Locate the cell with the specified text and output its [X, Y] center coordinate. 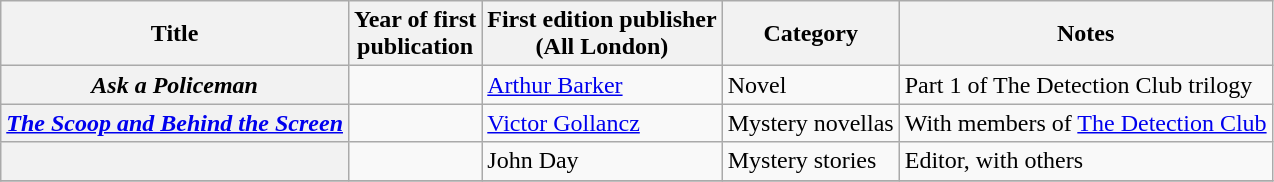
Arthur Barker [602, 85]
Notes [1086, 34]
The Scoop and Behind the Screen [175, 123]
Ask a Policeman [175, 85]
Victor Gollancz [602, 123]
Year of firstpublication [416, 34]
Novel [810, 85]
First edition publisher(All London) [602, 34]
Category [810, 34]
Title [175, 34]
With members of The Detection Club [1086, 123]
Mystery stories [810, 161]
Part 1 of The Detection Club trilogy [1086, 85]
John Day [602, 161]
Editor, with others [1086, 161]
Mystery novellas [810, 123]
